From the cell containing the given text, extract its center point as (X, Y) coordinate. 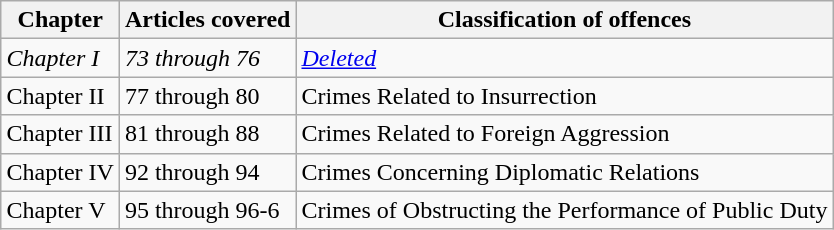
Crimes Concerning Diplomatic Relations (564, 172)
Chapter II (60, 96)
Chapter I (60, 58)
Chapter (60, 20)
77 through 80 (208, 96)
Chapter III (60, 134)
95 through 96-6 (208, 210)
92 through 94 (208, 172)
73 through 76 (208, 58)
Classification of offences (564, 20)
Crimes Related to Foreign Aggression (564, 134)
Chapter IV (60, 172)
81 through 88 (208, 134)
Chapter V (60, 210)
Articles covered (208, 20)
Crimes Related to Insurrection (564, 96)
Crimes of Obstructing the Performance of Public Duty (564, 210)
Deleted (564, 58)
